Capture the cell that displays the provided text and extract its [x, y] central coordinate. 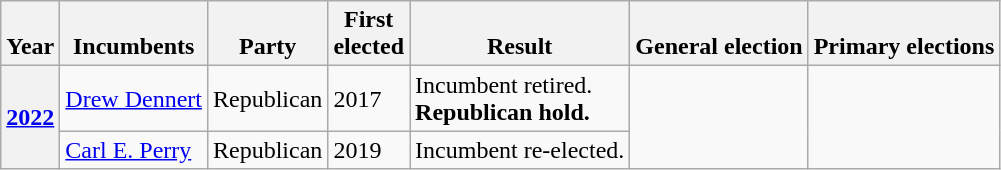
Year [30, 34]
2017 [369, 98]
Primary elections [904, 34]
Incumbent retired.Republican hold. [520, 98]
Drew Dennert [134, 98]
Incumbents [134, 34]
General election [719, 34]
2022 [30, 118]
2019 [369, 150]
Carl E. Perry [134, 150]
Result [520, 34]
Firstelected [369, 34]
Incumbent re-elected. [520, 150]
Party [267, 34]
